Output the (x, y) coordinate of the center of the cell containing the given text.  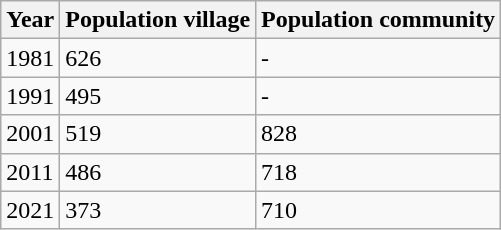
486 (158, 172)
2001 (30, 134)
626 (158, 58)
1981 (30, 58)
Population community (378, 20)
1991 (30, 96)
519 (158, 134)
Year (30, 20)
828 (378, 134)
2021 (30, 210)
718 (378, 172)
710 (378, 210)
373 (158, 210)
495 (158, 96)
2011 (30, 172)
Population village (158, 20)
